Determine the (X, Y) coordinate at the center of the cell enclosing the given text.  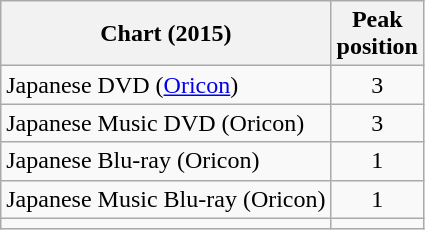
Japanese DVD (Oricon) (166, 85)
Japanese Blu-ray (Oricon) (166, 161)
Japanese Music DVD (Oricon) (166, 123)
Peakposition (377, 34)
Japanese Music Blu-ray (Oricon) (166, 199)
Chart (2015) (166, 34)
